Search for the cell housing the specified text and yield its (x, y) center coordinate. 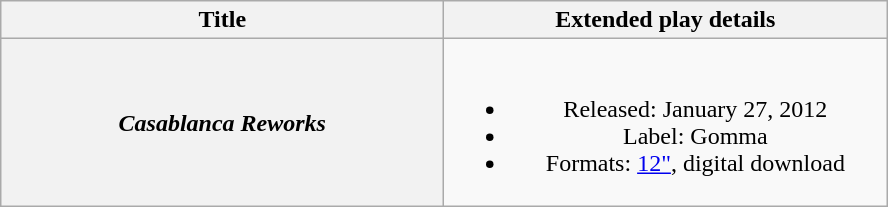
Extended play details (666, 20)
Title (222, 20)
Released: January 27, 2012Label: GommaFormats: 12", digital download (666, 122)
Casablanca Reworks (222, 122)
